Extract the [X, Y] coordinate from the center of the cell holding the provided text.  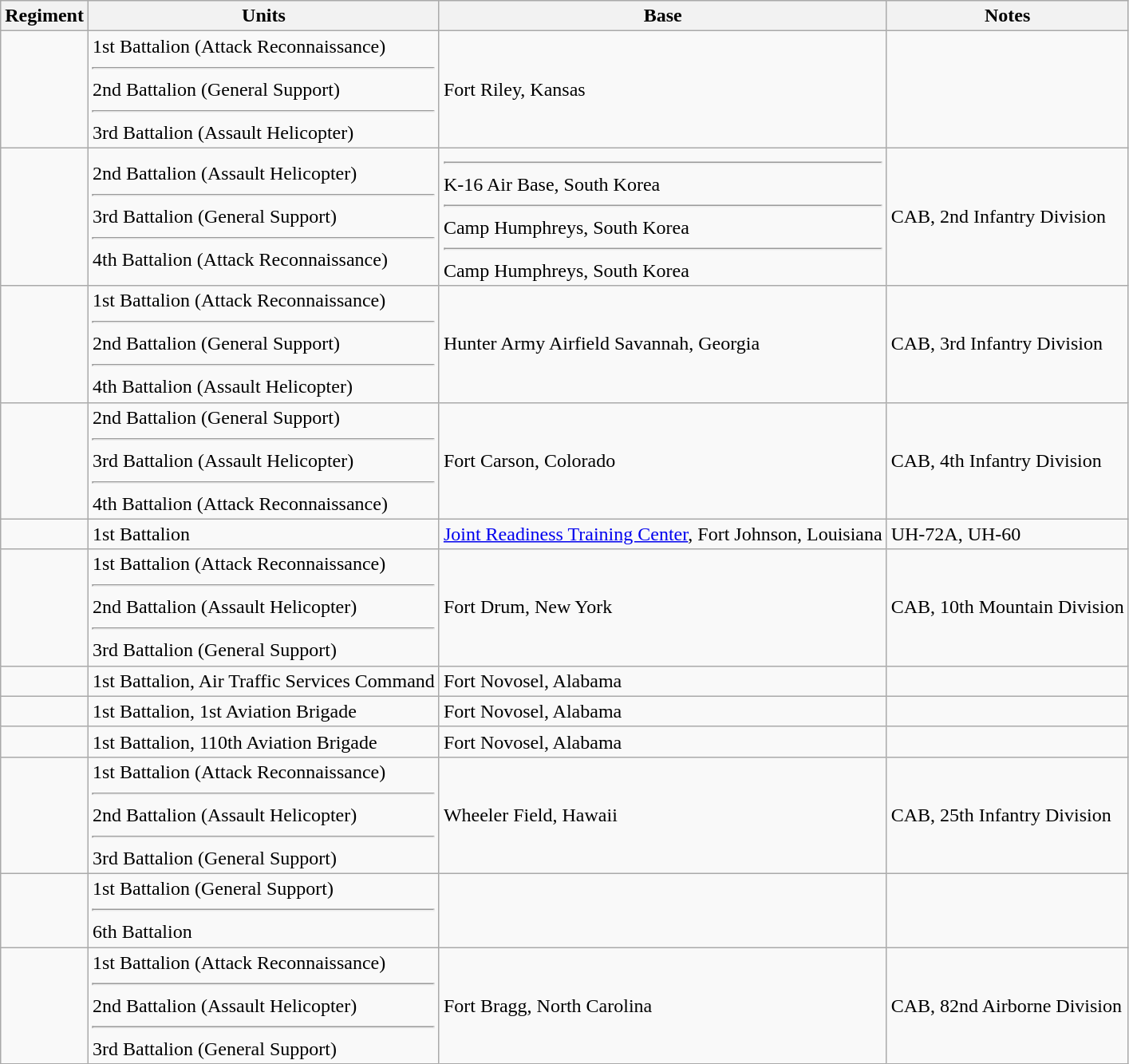
Fort Riley, Kansas [662, 89]
Units [263, 16]
CAB, 25th Infantry Division [1007, 815]
Joint Readiness Training Center, Fort Johnson, Louisiana [662, 534]
1st Battalion, Air Traffic Services Command [263, 681]
CAB, 4th Infantry Division [1007, 461]
1st Battalion, 1st Aviation Brigade [263, 711]
K-16 Air Base, South KoreaCamp Humphreys, South KoreaCamp Humphreys, South Korea [662, 217]
Base [662, 16]
Hunter Army Airfield Savannah, Georgia [662, 344]
Regiment [45, 16]
Fort Bragg, North Carolina [662, 1005]
1st Battalion, 110th Aviation Brigade [263, 742]
Fort Drum, New York [662, 607]
CAB, 82nd Airborne Division [1007, 1005]
2nd Battalion (General Support)3rd Battalion (Assault Helicopter)4th Battalion (Attack Reconnaissance) [263, 461]
Fort Carson, Colorado [662, 461]
Notes [1007, 16]
CAB, 10th Mountain Division [1007, 607]
1st Battalion (General Support)6th Battalion [263, 910]
CAB, 3rd Infantry Division [1007, 344]
1st Battalion (Attack Reconnaissance)2nd Battalion (General Support)3rd Battalion (Assault Helicopter) [263, 89]
1st Battalion (Attack Reconnaissance)2nd Battalion (General Support)4th Battalion (Assault Helicopter) [263, 344]
UH-72A, UH-60 [1007, 534]
Wheeler Field, Hawaii [662, 815]
1st Battalion [263, 534]
CAB, 2nd Infantry Division [1007, 217]
2nd Battalion (Assault Helicopter)3rd Battalion (General Support)4th Battalion (Attack Reconnaissance) [263, 217]
